Determine the (X, Y) coordinate at the center of the cell enclosing the given text.  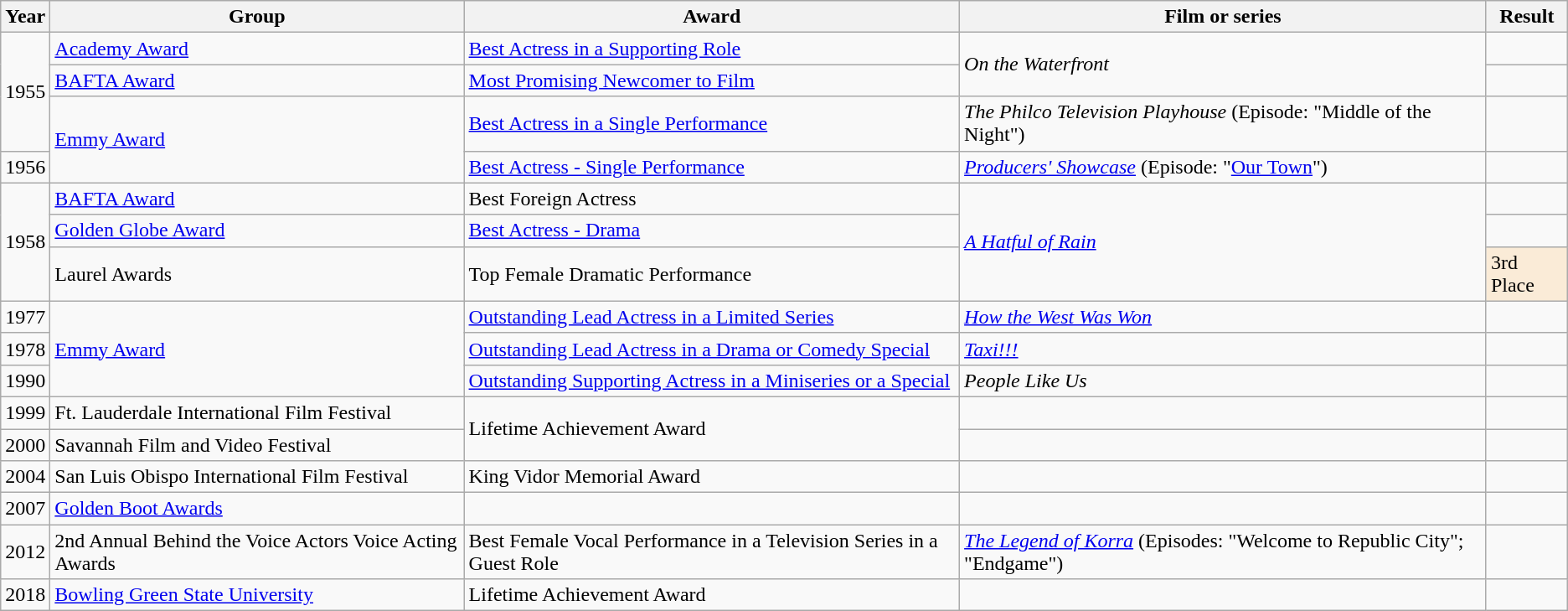
Ft. Lauderdale International Film Festival (257, 412)
Best Actress - Drama (712, 230)
Golden Globe Award (257, 230)
1999 (25, 412)
2nd Annual Behind the Voice Actors Voice Acting Awards (257, 551)
2007 (25, 509)
Top Female Dramatic Performance (712, 273)
Taxi!!! (1223, 349)
1958 (25, 241)
Golden Boot Awards (257, 509)
Outstanding Lead Actress in a Limited Series (712, 317)
Result (1526, 17)
Year (25, 17)
People Like Us (1223, 381)
1955 (25, 92)
1990 (25, 381)
Film or series (1223, 17)
3rd Place (1526, 273)
Producers' Showcase (Episode: "Our Town") (1223, 167)
How the West Was Won (1223, 317)
Outstanding Supporting Actress in a Miniseries or a Special (712, 381)
King Vidor Memorial Award (712, 477)
2000 (25, 445)
On the Waterfront (1223, 65)
A Hatful of Rain (1223, 241)
The Philco Television Playhouse (Episode: "Middle of the Night") (1223, 124)
Bowling Green State University (257, 595)
Savannah Film and Video Festival (257, 445)
Outstanding Lead Actress in a Drama or Comedy Special (712, 349)
Best Female Vocal Performance in a Television Series in a Guest Role (712, 551)
Academy Award (257, 49)
1977 (25, 317)
1978 (25, 349)
The Legend of Korra (Episodes: "Welcome to Republic City"; "Endgame") (1223, 551)
Best Actress in a Supporting Role (712, 49)
San Luis Obispo International Film Festival (257, 477)
Best Actress in a Single Performance (712, 124)
Award (712, 17)
Most Promising Newcomer to Film (712, 80)
Laurel Awards (257, 273)
2018 (25, 595)
Best Foreign Actress (712, 199)
Best Actress - Single Performance (712, 167)
2004 (25, 477)
1956 (25, 167)
2012 (25, 551)
Group (257, 17)
